For the text-containing cell, return its midpoint in (X, Y) coordinate format. 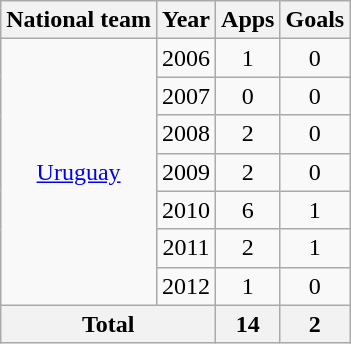
2007 (186, 96)
Goals (315, 20)
2008 (186, 134)
6 (248, 210)
Apps (248, 20)
14 (248, 324)
National team (79, 20)
Uruguay (79, 172)
2011 (186, 248)
2010 (186, 210)
2012 (186, 286)
Year (186, 20)
Total (108, 324)
2009 (186, 172)
2006 (186, 58)
